Capture the cell that displays the provided text and extract its [X, Y] central coordinate. 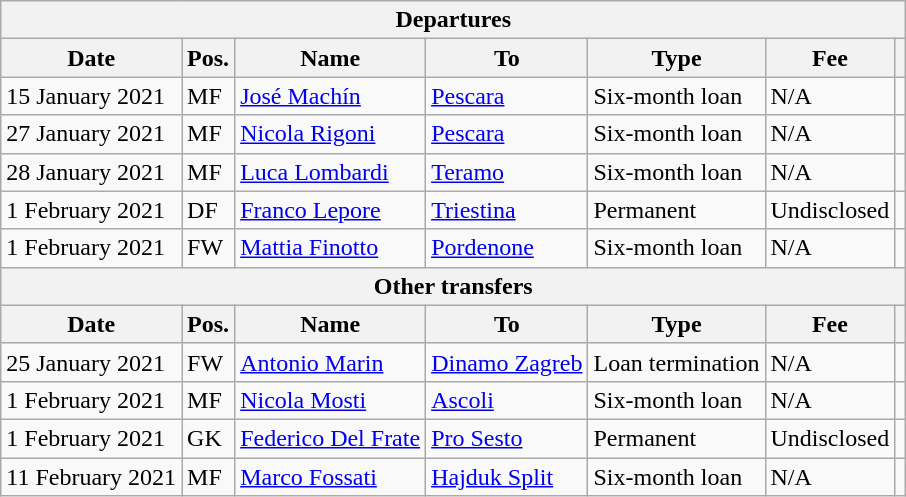
Luca Lombardi [330, 172]
Franco Lepore [330, 210]
Nicola Rigoni [330, 134]
Pro Sesto [507, 438]
28 January 2021 [92, 172]
Pordenone [507, 248]
José Machín [330, 96]
Teramo [507, 172]
GK [208, 438]
Nicola Mosti [330, 400]
Departures [454, 20]
DF [208, 210]
Hajduk Split [507, 477]
Triestina [507, 210]
Marco Fossati [330, 477]
Ascoli [507, 400]
27 January 2021 [92, 134]
Dinamo Zagreb [507, 362]
15 January 2021 [92, 96]
Other transfers [454, 286]
11 February 2021 [92, 477]
Mattia Finotto [330, 248]
Federico Del Frate [330, 438]
25 January 2021 [92, 362]
Loan termination [676, 362]
Antonio Marin [330, 362]
